Scan for the cell matching the given text and deliver its [x, y] coordinate at center. 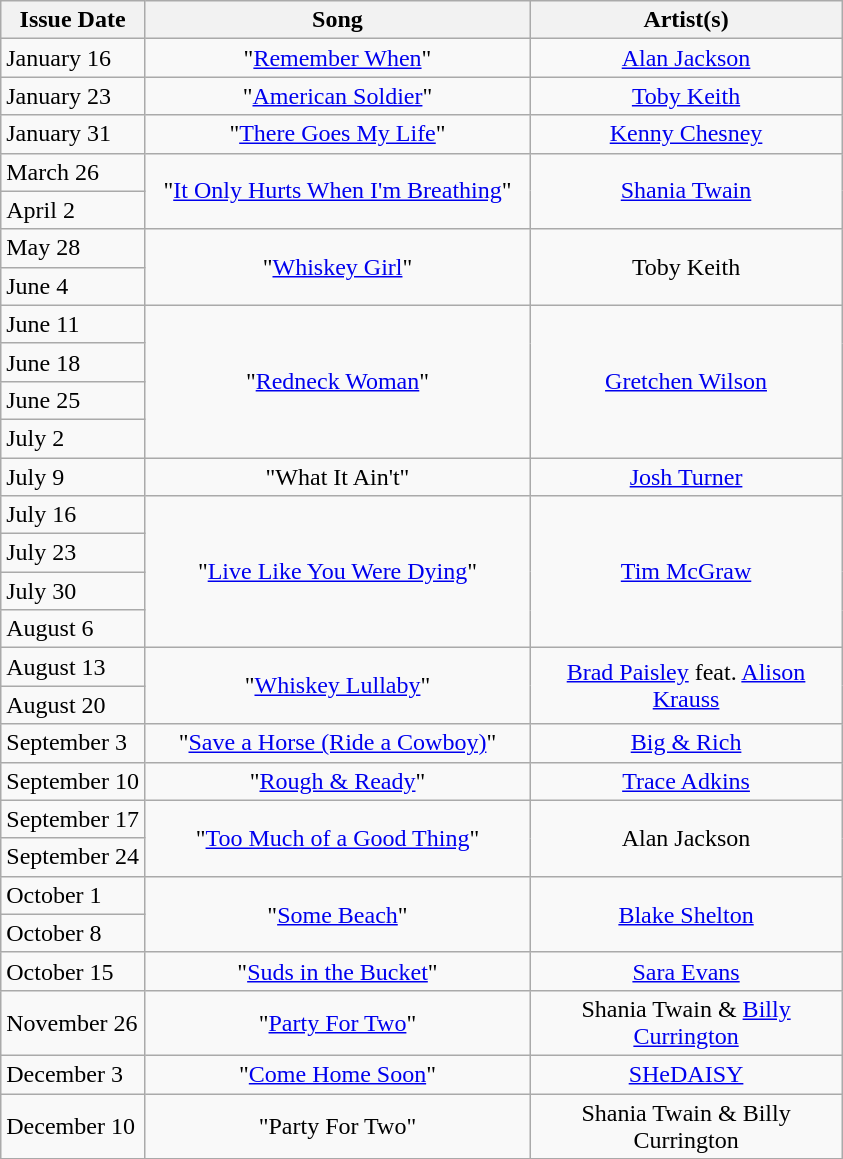
"Remember When" [337, 58]
July 2 [73, 438]
August 6 [73, 629]
June 11 [73, 324]
August 20 [73, 705]
June 25 [73, 400]
July 16 [73, 515]
May 28 [73, 248]
September 24 [73, 857]
"Rough & Ready" [337, 781]
"Whiskey Lullaby" [337, 686]
November 26 [73, 1022]
Song [337, 20]
Blake Shelton [686, 914]
Shania Twain [686, 191]
October 8 [73, 933]
Brad Paisley feat. Alison Krauss [686, 686]
October 15 [73, 971]
September 17 [73, 819]
"What It Ain't" [337, 477]
Tim McGraw [686, 572]
August 13 [73, 667]
"Whiskey Girl" [337, 267]
"Too Much of a Good Thing" [337, 838]
SHeDAISY [686, 1074]
Big & Rich [686, 743]
Issue Date [73, 20]
March 26 [73, 172]
Sara Evans [686, 971]
"Suds in the Bucket" [337, 971]
January 16 [73, 58]
"Some Beach" [337, 914]
"Live Like You Were Dying" [337, 572]
Artist(s) [686, 20]
July 30 [73, 591]
"Redneck Woman" [337, 381]
"Save a Horse (Ride a Cowboy)" [337, 743]
April 2 [73, 210]
December 3 [73, 1074]
"Come Home Soon" [337, 1074]
October 1 [73, 895]
"It Only Hurts When I'm Breathing" [337, 191]
Josh Turner [686, 477]
September 3 [73, 743]
July 23 [73, 553]
June 18 [73, 362]
June 4 [73, 286]
September 10 [73, 781]
July 9 [73, 477]
"There Goes My Life" [337, 134]
"American Soldier" [337, 96]
January 31 [73, 134]
Gretchen Wilson [686, 381]
December 10 [73, 1126]
Kenny Chesney [686, 134]
January 23 [73, 96]
Trace Adkins [686, 781]
